Provide the (X, Y) coordinate of the cell's center where the given text is located.  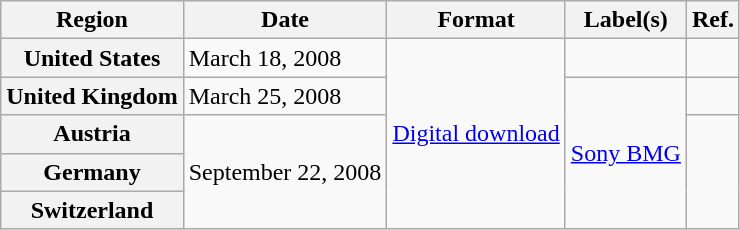
March 25, 2008 (285, 96)
Label(s) (626, 20)
Region (92, 20)
March 18, 2008 (285, 58)
Format (476, 20)
Date (285, 20)
Sony BMG (626, 153)
Germany (92, 172)
United Kingdom (92, 96)
Switzerland (92, 210)
Austria (92, 134)
Ref. (712, 20)
Digital download (476, 134)
September 22, 2008 (285, 172)
United States (92, 58)
